Provide the (X, Y) coordinate of the cell's center where the given text is located.  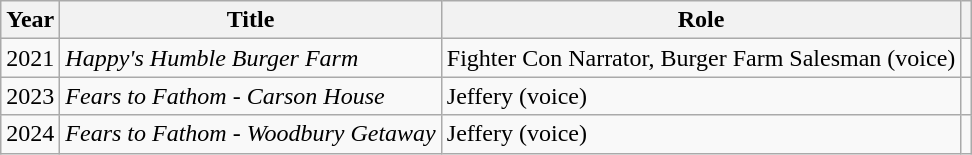
2023 (30, 96)
Role (701, 20)
Fighter Con Narrator, Burger Farm Salesman (voice) (701, 58)
2021 (30, 58)
Year (30, 20)
Fears to Fathom - Carson House (250, 96)
Happy's Humble Burger Farm (250, 58)
2024 (30, 134)
Title (250, 20)
Fears to Fathom - Woodbury Getaway (250, 134)
